Detect which cell encompasses the target text, then output its [x, y] center coordinate. 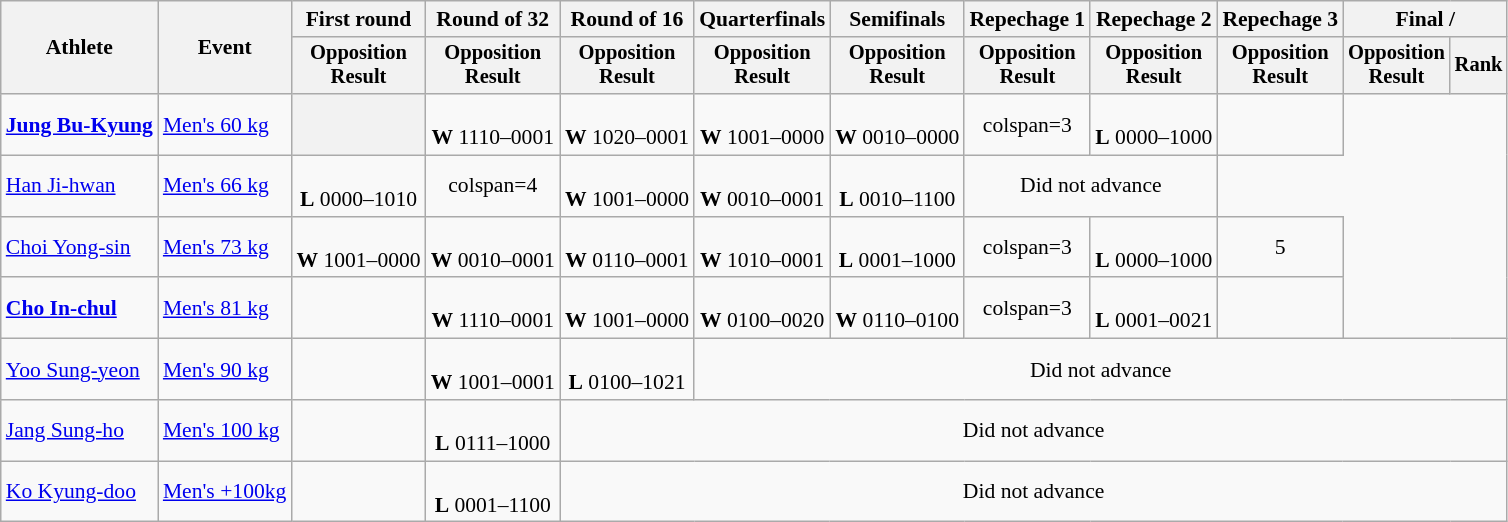
Final / [1425, 19]
L 0001–1000 [897, 248]
L 0001–1100 [493, 492]
colspan=4 [493, 186]
Repechage 3 [1280, 19]
W 1020–0001 [627, 124]
Men's 60 kg [225, 124]
Men's +100kg [225, 492]
Quarterfinals [762, 19]
Cho In-chul [80, 308]
Men's 90 kg [225, 370]
L 0001–0021 [1154, 308]
L 0010–1100 [897, 186]
Round of 32 [493, 19]
First round [358, 19]
Men's 73 kg [225, 248]
W 1010–0001 [762, 248]
L 0000–1010 [358, 186]
L 0100–1021 [627, 370]
5 [1280, 248]
Event [225, 48]
Ko Kyung-doo [80, 492]
Repechage 1 [1027, 19]
Rank [1479, 66]
Semifinals [897, 19]
Jang Sung-ho [80, 430]
W 0110–0100 [897, 308]
Repechage 2 [1154, 19]
Round of 16 [627, 19]
Yoo Sung-yeon [80, 370]
Men's 81 kg [225, 308]
W 0110–0001 [627, 248]
L 0111–1000 [493, 430]
W 0100–0020 [762, 308]
Choi Yong-sin [80, 248]
Han Ji-hwan [80, 186]
Men's 100 kg [225, 430]
W 1001–0001 [493, 370]
Athlete [80, 48]
Men's 66 kg [225, 186]
W 0010–0000 [897, 124]
Jung Bu-Kyung [80, 124]
